Find where the given text appears and provide that cell's center as (X, Y) coordinate. 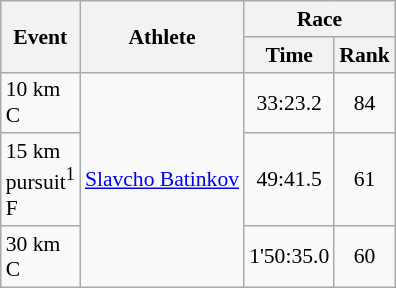
Rank (364, 55)
10 km C (40, 102)
Event (40, 36)
Athlete (162, 36)
49:41.5 (289, 180)
Race (320, 19)
60 (364, 256)
30 km C (40, 256)
Slavcho Batinkov (162, 180)
84 (364, 102)
33:23.2 (289, 102)
61 (364, 180)
15 km pursuit1 F (40, 180)
1'50:35.0 (289, 256)
Time (289, 55)
